For the text-containing cell, return its midpoint in [x, y] coordinate format. 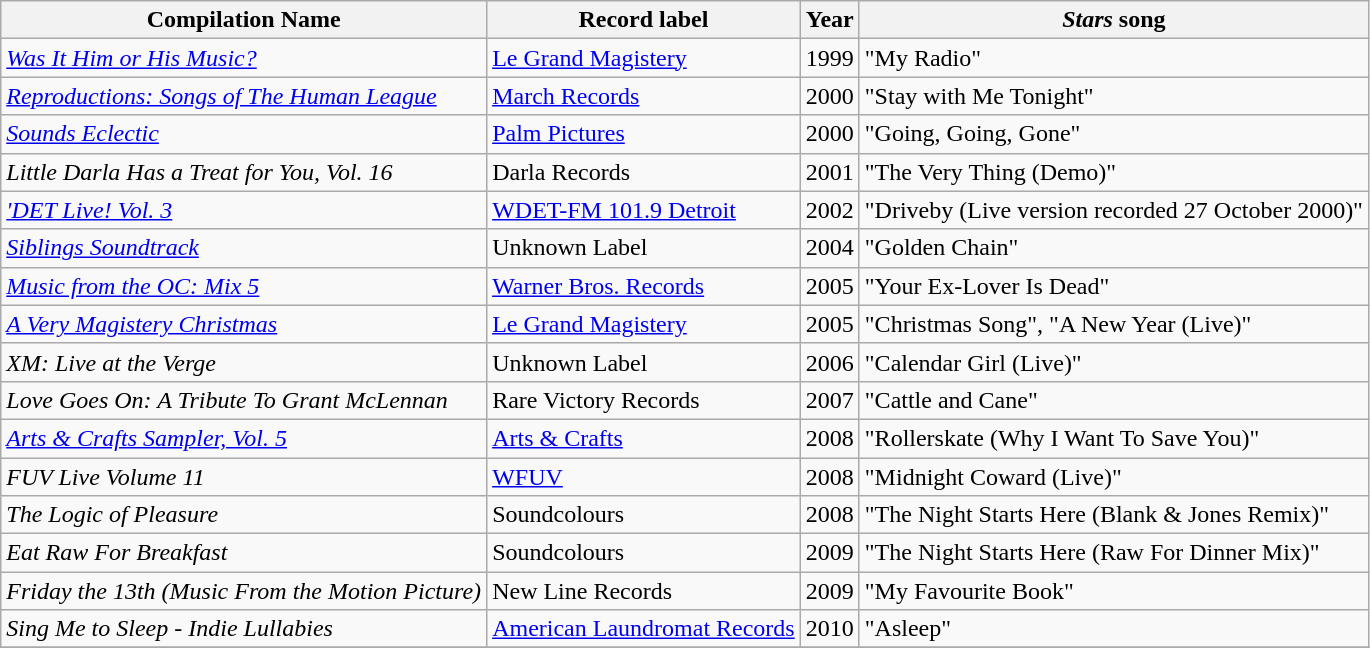
"My Radio" [1114, 58]
Sing Me to Sleep - Indie Lullabies [244, 629]
"My Favourite Book" [1114, 591]
Siblings Soundtrack [244, 248]
Little Darla Has a Treat for You, Vol. 16 [244, 172]
Darla Records [644, 172]
A Very Magistery Christmas [244, 324]
"Asleep" [1114, 629]
New Line Records [644, 591]
2007 [830, 400]
Was It Him or His Music? [244, 58]
Arts & Crafts [644, 438]
"Driveby (Live version recorded 27 October 2000)" [1114, 210]
March Records [644, 96]
Palm Pictures [644, 134]
2002 [830, 210]
2010 [830, 629]
Arts & Crafts Sampler, Vol. 5 [244, 438]
"The Night Starts Here (Blank & Jones Remix)" [1114, 515]
"Christmas Song", "A New Year (Live)" [1114, 324]
'DET Live! Vol. 3 [244, 210]
Eat Raw For Breakfast [244, 553]
"Going, Going, Gone" [1114, 134]
"Your Ex-Lover Is Dead" [1114, 286]
2001 [830, 172]
Music from the OC: Mix 5 [244, 286]
"Rollerskate (Why I Want To Save You)" [1114, 438]
2006 [830, 362]
Year [830, 20]
Love Goes On: A Tribute To Grant McLennan [244, 400]
"The Night Starts Here (Raw For Dinner Mix)" [1114, 553]
WFUV [644, 477]
Record label [644, 20]
"The Very Thing (Demo)" [1114, 172]
Compilation Name [244, 20]
2004 [830, 248]
The Logic of Pleasure [244, 515]
Friday the 13th (Music From the Motion Picture) [244, 591]
"Midnight Coward (Live)" [1114, 477]
Sounds Eclectic [244, 134]
"Calendar Girl (Live)" [1114, 362]
Stars song [1114, 20]
XM: Live at the Verge [244, 362]
"Stay with Me Tonight" [1114, 96]
American Laundromat Records [644, 629]
"Golden Chain" [1114, 248]
Warner Bros. Records [644, 286]
1999 [830, 58]
Reproductions: Songs of The Human League [244, 96]
WDET-FM 101.9 Detroit [644, 210]
"Cattle and Cane" [1114, 400]
Rare Victory Records [644, 400]
FUV Live Volume 11 [244, 477]
